Provide the [x, y] coordinate of the cell's center where the given text is located.  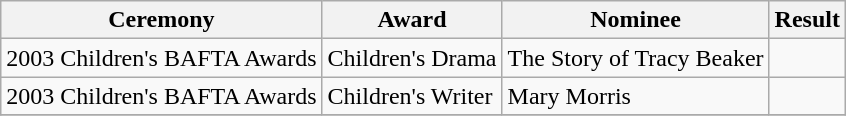
Result [807, 20]
The Story of Tracy Beaker [636, 58]
Award [412, 20]
Nominee [636, 20]
Mary Morris [636, 96]
Ceremony [162, 20]
Children's Writer [412, 96]
Children's Drama [412, 58]
